Identify which cell holds the provided text, then report its (x, y) central coordinate. 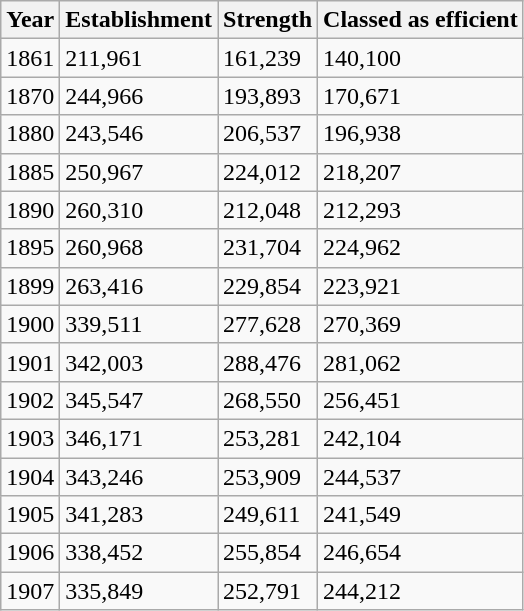
229,854 (268, 286)
252,791 (268, 591)
341,283 (139, 515)
268,550 (268, 400)
1900 (30, 324)
260,968 (139, 248)
212,293 (421, 210)
Strength (268, 20)
Establishment (139, 20)
170,671 (421, 96)
1902 (30, 400)
244,966 (139, 96)
256,451 (421, 400)
1870 (30, 96)
Year (30, 20)
196,938 (421, 134)
Classed as efficient (421, 20)
206,537 (268, 134)
346,171 (139, 438)
244,537 (421, 477)
335,849 (139, 591)
1861 (30, 58)
345,547 (139, 400)
218,207 (421, 172)
1885 (30, 172)
255,854 (268, 553)
224,962 (421, 248)
242,104 (421, 438)
1904 (30, 477)
1905 (30, 515)
343,246 (139, 477)
281,062 (421, 362)
246,654 (421, 553)
263,416 (139, 286)
211,961 (139, 58)
250,967 (139, 172)
1906 (30, 553)
244,212 (421, 591)
161,239 (268, 58)
1880 (30, 134)
1895 (30, 248)
1907 (30, 591)
231,704 (268, 248)
241,549 (421, 515)
140,100 (421, 58)
339,511 (139, 324)
277,628 (268, 324)
224,012 (268, 172)
1899 (30, 286)
260,310 (139, 210)
253,281 (268, 438)
253,909 (268, 477)
1890 (30, 210)
193,893 (268, 96)
243,546 (139, 134)
288,476 (268, 362)
342,003 (139, 362)
1903 (30, 438)
338,452 (139, 553)
223,921 (421, 286)
270,369 (421, 324)
212,048 (268, 210)
249,611 (268, 515)
1901 (30, 362)
